Determine the (X, Y) coordinate at the center of the cell enclosing the given text.  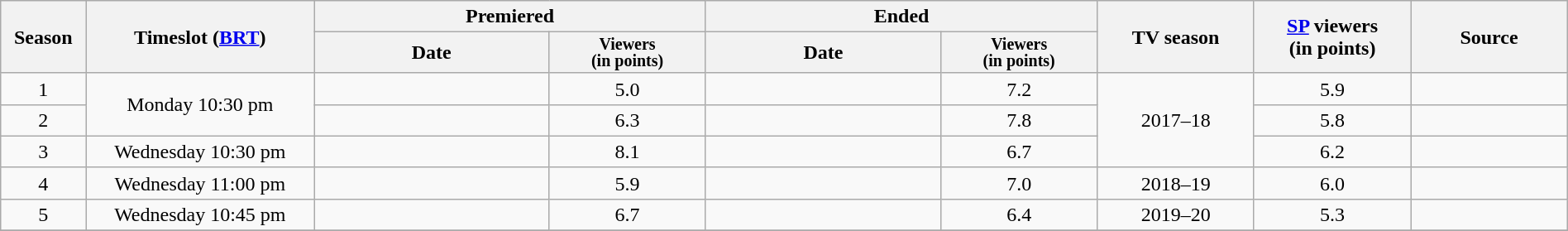
3 (43, 152)
8.1 (627, 152)
7.0 (1019, 183)
6.0 (1331, 183)
7.2 (1019, 89)
6.4 (1019, 215)
2019–20 (1176, 215)
2017–18 (1176, 120)
5.8 (1331, 120)
5.0 (627, 89)
Premiered (510, 17)
SP viewers(in points) (1331, 37)
4 (43, 183)
7.8 (1019, 120)
Source (1489, 37)
1 (43, 89)
Season (43, 37)
Wednesday 10:45 pm (200, 215)
Wednesday 11:00 pm (200, 183)
5.3 (1331, 215)
Timeslot (BRT) (200, 37)
6.3 (627, 120)
2018–19 (1176, 183)
Ended (901, 17)
TV season (1176, 37)
Monday 10:30 pm (200, 104)
Wednesday 10:30 pm (200, 152)
6.2 (1331, 152)
5 (43, 215)
2 (43, 120)
